Identify which cell holds the provided text, then report its [x, y] central coordinate. 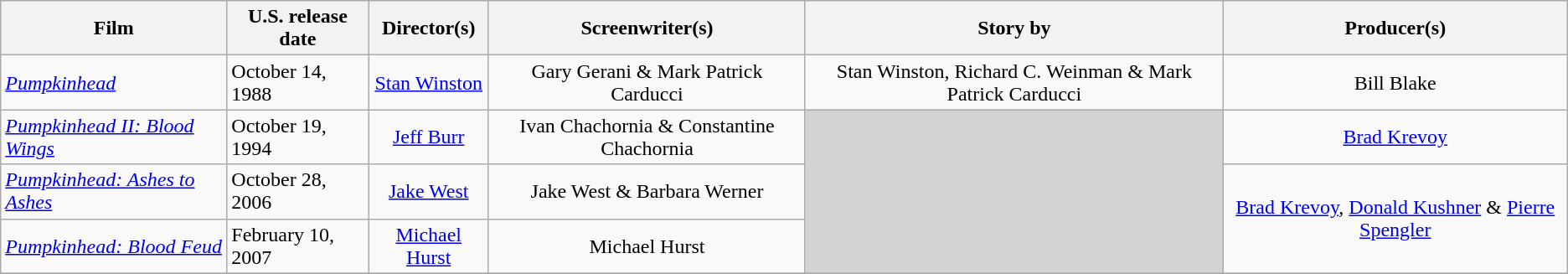
Stan Winston [429, 82]
Jeff Burr [429, 137]
Brad Krevoy [1395, 137]
Jake West & Barbara Werner [647, 191]
Director(s) [429, 28]
Film [114, 28]
Bill Blake [1395, 82]
Gary Gerani & Mark Patrick Carducci [647, 82]
October 14, 1988 [298, 82]
Screenwriter(s) [647, 28]
Pumpkinhead II: Blood Wings [114, 137]
October 28, 2006 [298, 191]
October 19, 1994 [298, 137]
Pumpkinhead: Ashes to Ashes [114, 191]
Stan Winston, Richard C. Weinman & Mark Patrick Carducci [1014, 82]
Brad Krevoy, Donald Kushner & Pierre Spengler [1395, 219]
Pumpkinhead [114, 82]
Producer(s) [1395, 28]
U.S. release date [298, 28]
Story by [1014, 28]
Pumpkinhead: Blood Feud [114, 246]
Jake West [429, 191]
Ivan Chachornia & Constantine Chachornia [647, 137]
February 10, 2007 [298, 246]
